Pinpoint the cell where the given text exists, returning its (X, Y) midpoint coordinate. 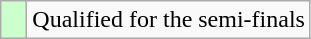
Qualified for the semi-finals (169, 20)
